Identify which cell holds the provided text, then report its [X, Y] central coordinate. 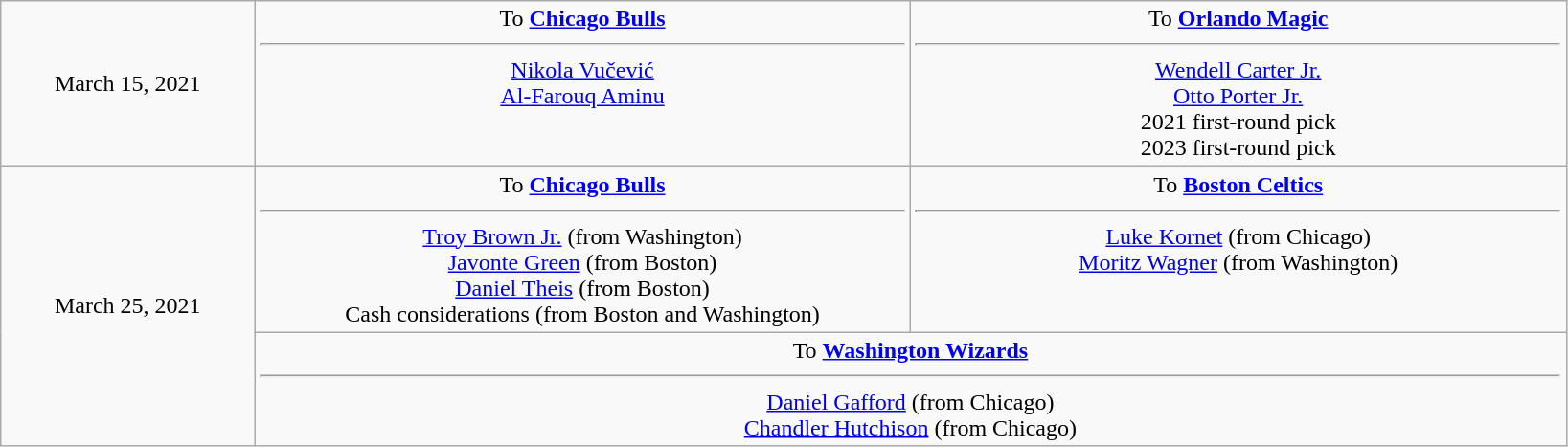
March 15, 2021 [128, 84]
March 25, 2021 [128, 306]
To Boston CelticsLuke Kornet (from Chicago)Moritz Wagner (from Washington) [1238, 249]
To Chicago BullsTroy Brown Jr. (from Washington)Javonte Green (from Boston)Daniel Theis (from Boston)Cash considerations (from Boston and Washington) [582, 249]
To Washington WizardsDaniel Gafford (from Chicago)Chandler Hutchison (from Chicago) [910, 389]
To Orlando MagicWendell Carter Jr.Otto Porter Jr.2021 first-round pick2023 first-round pick [1238, 84]
To Chicago BullsNikola VučevićAl-Farouq Aminu [582, 84]
